Extract the (x, y) coordinate from the center of the cell holding the provided text.  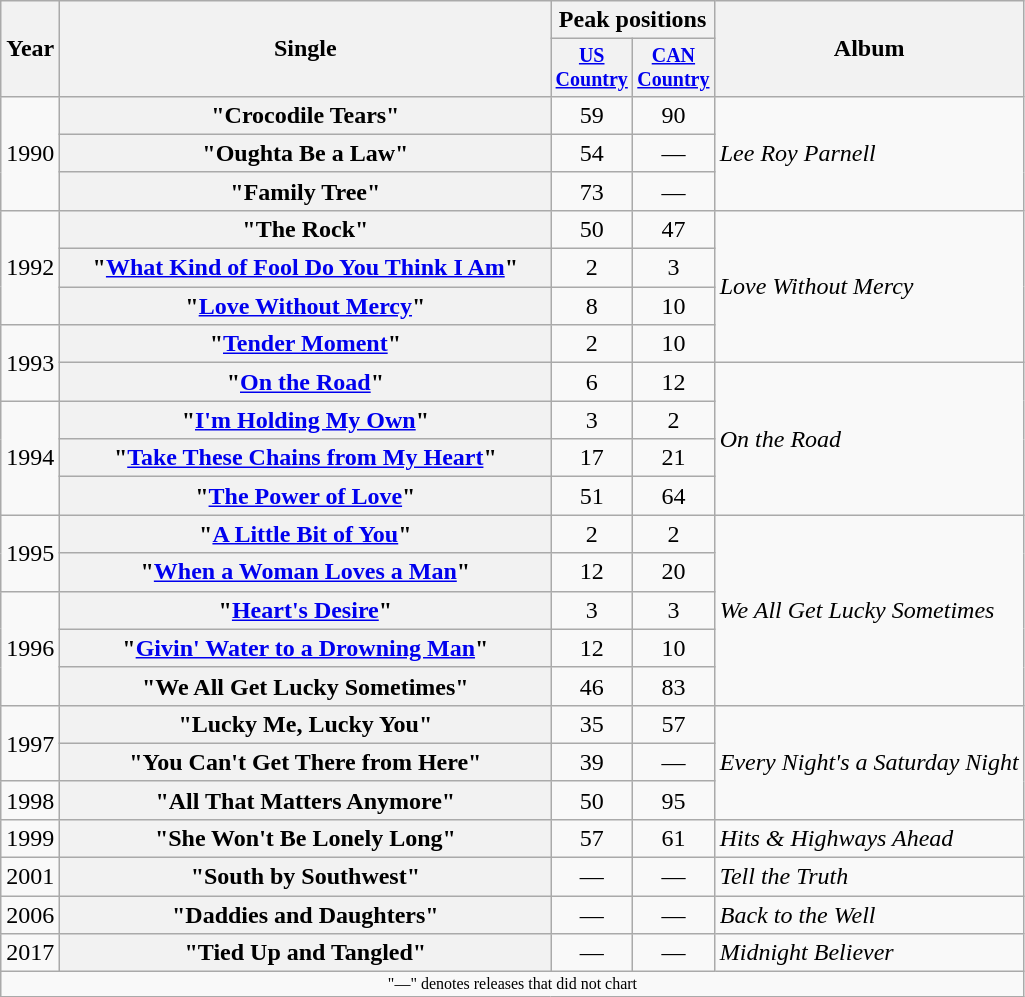
Lee Roy Parnell (869, 153)
54 (592, 153)
Back to the Well (869, 915)
95 (674, 800)
83 (674, 686)
51 (592, 496)
"Crocodile Tears" (306, 115)
Love Without Mercy (869, 286)
1995 (30, 553)
2017 (30, 953)
"—" denotes releases that did not chart (512, 984)
6 (592, 382)
21 (674, 458)
59 (592, 115)
39 (592, 762)
"She Won't Be Lonely Long" (306, 838)
1999 (30, 838)
"I'm Holding My Own" (306, 420)
35 (592, 724)
"Givin' Water to a Drowning Man" (306, 648)
"When a Woman Loves a Man" (306, 572)
US Country (592, 68)
2001 (30, 877)
"The Power of Love" (306, 496)
Year (30, 49)
"What Kind of Fool Do You Think I Am" (306, 268)
"All That Matters Anymore" (306, 800)
46 (592, 686)
17 (592, 458)
1998 (30, 800)
"A Little Bit of You" (306, 534)
90 (674, 115)
Hits & Highways Ahead (869, 838)
Single (306, 49)
CAN Country (674, 68)
"Heart's Desire" (306, 610)
"South by Southwest" (306, 877)
"Take These Chains from My Heart" (306, 458)
"Tied Up and Tangled" (306, 953)
2006 (30, 915)
"Love Without Mercy" (306, 306)
"You Can't Get There from Here" (306, 762)
1994 (30, 458)
1992 (30, 267)
"Family Tree" (306, 191)
1990 (30, 153)
Album (869, 49)
"The Rock" (306, 229)
"Tender Moment" (306, 344)
"Lucky Me, Lucky You" (306, 724)
61 (674, 838)
Tell the Truth (869, 877)
64 (674, 496)
We All Get Lucky Sometimes (869, 610)
8 (592, 306)
Peak positions (632, 20)
"Oughta Be a Law" (306, 153)
1993 (30, 363)
73 (592, 191)
Every Night's a Saturday Night (869, 762)
On the Road (869, 439)
"Daddies and Daughters" (306, 915)
"We All Get Lucky Sometimes" (306, 686)
Midnight Believer (869, 953)
20 (674, 572)
1996 (30, 648)
"On the Road" (306, 382)
1997 (30, 743)
47 (674, 229)
